Extract the [x, y] coordinate from the center of the cell holding the provided text.  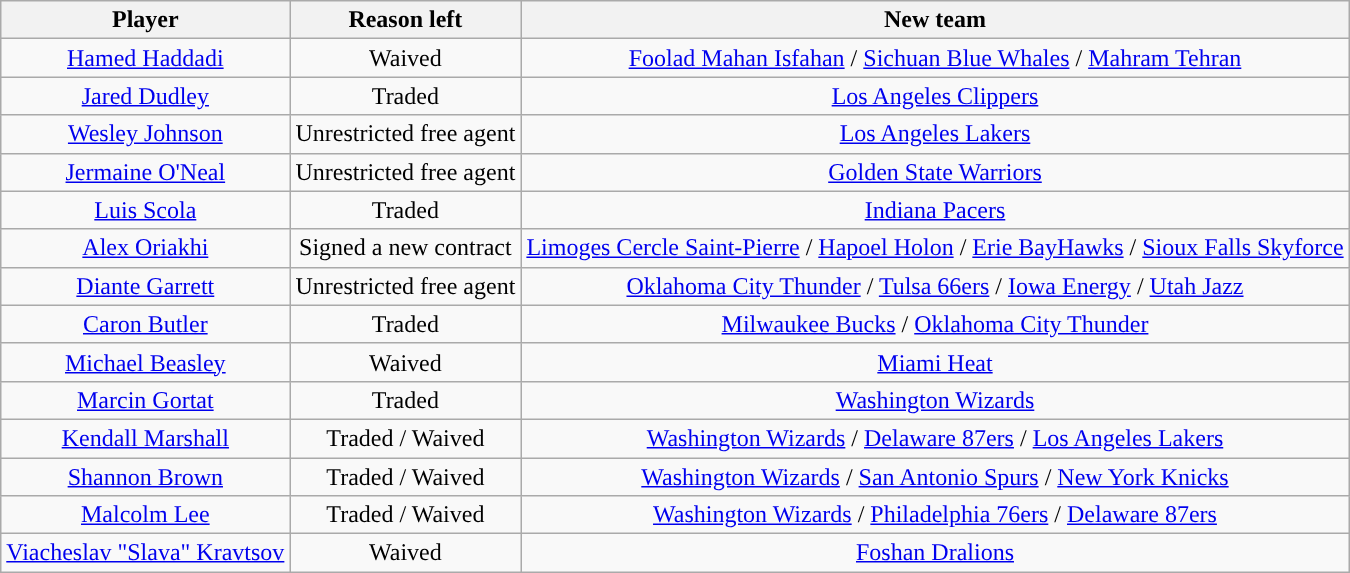
Limoges Cercle Saint-Pierre / Hapoel Holon / Erie BayHawks / Sioux Falls Skyforce [935, 248]
Washington Wizards / Philadelphia 76ers / Delaware 87ers [935, 515]
Caron Butler [146, 324]
Player [146, 20]
Los Angeles Clippers [935, 96]
Michael Beasley [146, 362]
Golden State Warriors [935, 172]
Signed a new contract [406, 248]
Malcolm Lee [146, 515]
Foolad Mahan Isfahan / Sichuan Blue Whales / Mahram Tehran [935, 58]
Jared Dudley [146, 96]
Los Angeles Lakers [935, 134]
Shannon Brown [146, 477]
Foshan Dralions [935, 553]
New team [935, 20]
Viacheslav "Slava" Kravtsov [146, 553]
Washington Wizards [935, 400]
Oklahoma City Thunder / Tulsa 66ers / Iowa Energy / Utah Jazz [935, 286]
Kendall Marshall [146, 438]
Luis Scola [146, 210]
Hamed Haddadi [146, 58]
Reason left [406, 20]
Jermaine O'Neal [146, 172]
Miami Heat [935, 362]
Diante Garrett [146, 286]
Alex Oriakhi [146, 248]
Marcin Gortat [146, 400]
Wesley Johnson [146, 134]
Washington Wizards / Delaware 87ers / Los Angeles Lakers [935, 438]
Milwaukee Bucks / Oklahoma City Thunder [935, 324]
Washington Wizards / San Antonio Spurs / New York Knicks [935, 477]
Indiana Pacers [935, 210]
